Pinpoint the cell where the given text exists, returning its (X, Y) midpoint coordinate. 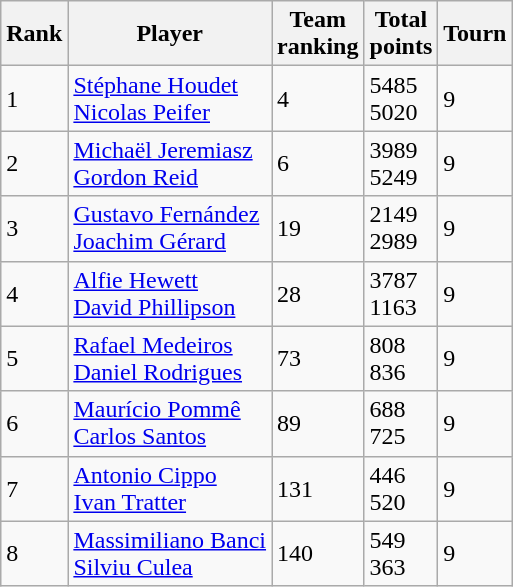
688725 (401, 424)
Teamranking (318, 34)
Michaël Jeremiasz Gordon Reid (170, 164)
Maurício Pommê Carlos Santos (170, 424)
446520 (401, 488)
Alfie Hewett David Phillipson (170, 294)
39895249 (401, 164)
Rafael Medeiros Daniel Rodrigues (170, 358)
19 (318, 228)
Player (170, 34)
7 (34, 488)
Gustavo Fernández Joachim Gérard (170, 228)
Totalpoints (401, 34)
8 (34, 554)
37871163 (401, 294)
21492989 (401, 228)
Massimiliano Banci Silviu Culea (170, 554)
140 (318, 554)
131 (318, 488)
89 (318, 424)
549363 (401, 554)
3 (34, 228)
28 (318, 294)
Rank (34, 34)
2 (34, 164)
54855020 (401, 98)
73 (318, 358)
1 (34, 98)
Antonio Cippo Ivan Tratter (170, 488)
Tourn (475, 34)
Stéphane Houdet Nicolas Peifer (170, 98)
808836 (401, 358)
5 (34, 358)
